Locate the cell with the specified text and output its [X, Y] center coordinate. 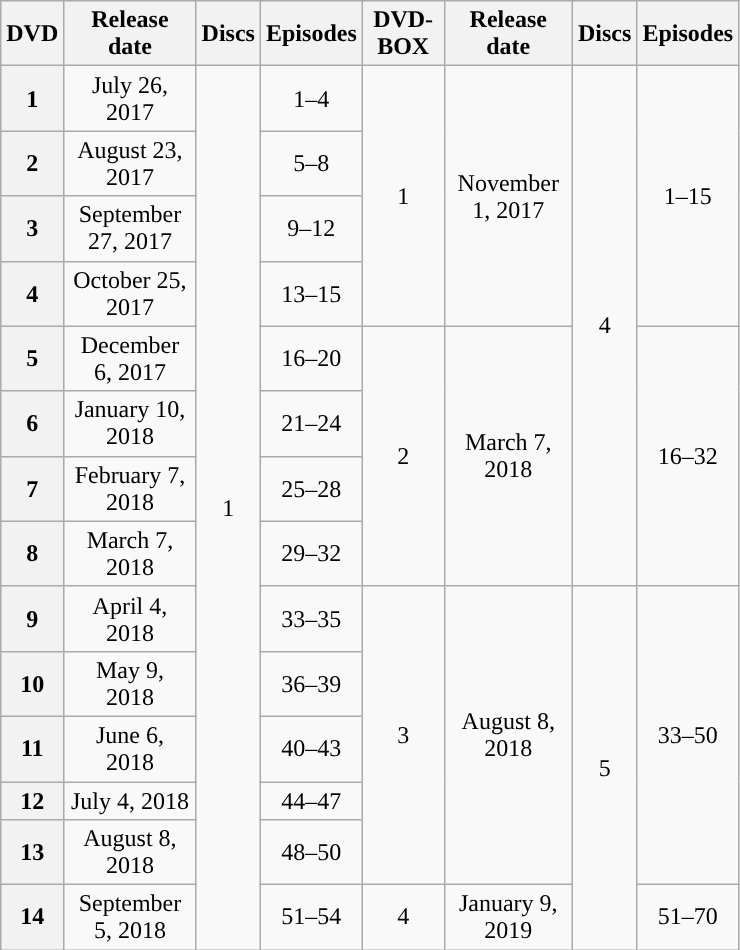
May 9, 2018 [130, 684]
June 6, 2018 [130, 748]
21–24 [311, 424]
October 25, 2017 [130, 294]
16–32 [688, 456]
13 [32, 852]
6 [32, 424]
12 [32, 801]
25–28 [311, 488]
10 [32, 684]
16–20 [311, 358]
51–54 [311, 918]
November 1, 2017 [508, 196]
5–8 [311, 164]
August 23, 2017 [130, 164]
1–4 [311, 98]
14 [32, 918]
February 7, 2018 [130, 488]
9 [32, 618]
September 27, 2017 [130, 228]
44–47 [311, 801]
13–15 [311, 294]
December 6, 2017 [130, 358]
July 4, 2018 [130, 801]
48–50 [311, 852]
33–35 [311, 618]
January 10, 2018 [130, 424]
29–32 [311, 554]
DVD [32, 34]
36–39 [311, 684]
51–70 [688, 918]
September 5, 2018 [130, 918]
July 26, 2017 [130, 98]
33–50 [688, 735]
9–12 [311, 228]
April 4, 2018 [130, 618]
1–15 [688, 196]
40–43 [311, 748]
8 [32, 554]
DVD-BOX [403, 34]
January 9, 2019 [508, 918]
11 [32, 748]
7 [32, 488]
